Provide the [x, y] coordinate of the cell's center where the given text is located.  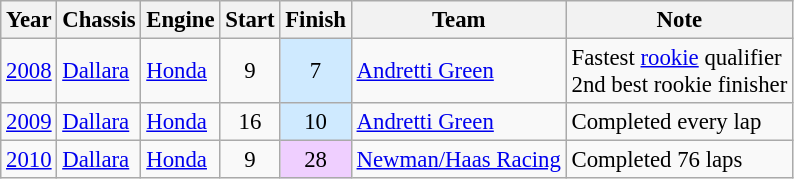
Team [458, 20]
Note [679, 20]
Fastest rookie qualifier 2nd best rookie finisher [679, 72]
Completed every lap [679, 122]
2009 [29, 122]
Chassis [99, 20]
Start [250, 20]
Finish [316, 20]
2010 [29, 160]
Engine [180, 20]
16 [250, 122]
2008 [29, 72]
7 [316, 72]
28 [316, 160]
Completed 76 laps [679, 160]
Year [29, 20]
10 [316, 122]
Newman/Haas Racing [458, 160]
